Provide the (X, Y) coordinate of the cell's center where the given text is located.  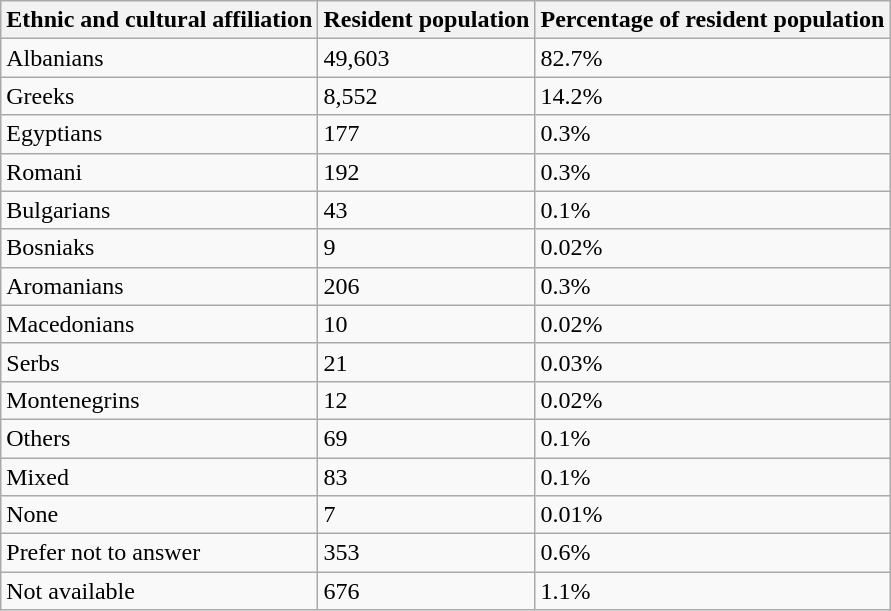
Not available (160, 591)
21 (426, 362)
Romani (160, 172)
14.2% (712, 96)
9 (426, 248)
Ethnic and cultural affiliation (160, 20)
Prefer not to answer (160, 553)
1.1% (712, 591)
82.7% (712, 58)
0.01% (712, 515)
49,603 (426, 58)
Percentage of resident population (712, 20)
192 (426, 172)
Montenegrins (160, 400)
Bosniaks (160, 248)
0.03% (712, 362)
Resident population (426, 20)
0.6% (712, 553)
69 (426, 438)
Macedonians (160, 324)
83 (426, 477)
Bulgarians (160, 210)
676 (426, 591)
Others (160, 438)
206 (426, 286)
10 (426, 324)
Albanians (160, 58)
Egyptians (160, 134)
8,552 (426, 96)
12 (426, 400)
177 (426, 134)
353 (426, 553)
Serbs (160, 362)
7 (426, 515)
None (160, 515)
Greeks (160, 96)
Mixed (160, 477)
Aromanians (160, 286)
43 (426, 210)
